Detect which cell encompasses the target text, then output its [x, y] center coordinate. 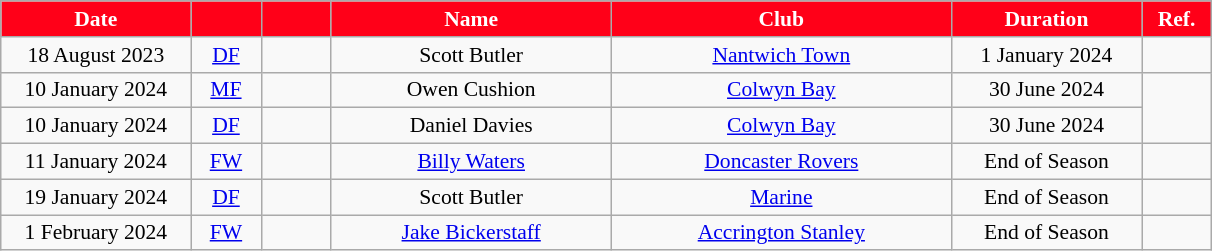
Jake Bickerstaff [471, 233]
1 February 2024 [96, 233]
Doncaster Rovers [781, 162]
Duration [1046, 19]
Marine [781, 197]
Owen Cushion [471, 90]
Nantwich Town [781, 55]
Ref. [1177, 19]
Name [471, 19]
MF [226, 90]
Date [96, 19]
Daniel Davies [471, 126]
11 January 2024 [96, 162]
Accrington Stanley [781, 233]
Club [781, 19]
1 January 2024 [1046, 55]
19 January 2024 [96, 197]
18 August 2023 [96, 55]
Billy Waters [471, 162]
